Scan for the cell matching the given text and deliver its [X, Y] coordinate at center. 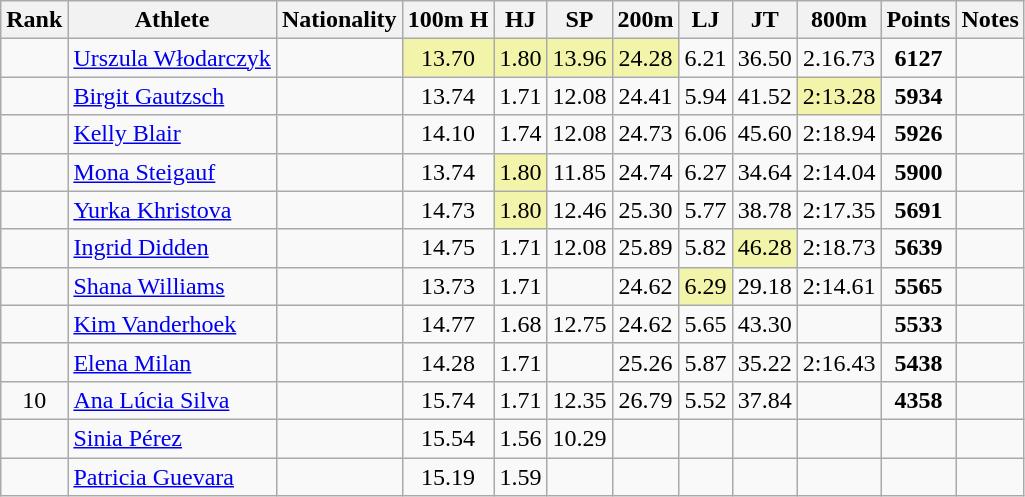
5926 [918, 134]
5533 [918, 324]
HJ [520, 20]
800m [839, 20]
15.74 [448, 400]
6.06 [706, 134]
12.46 [580, 210]
1.59 [520, 477]
100m H [448, 20]
6127 [918, 58]
2:16.43 [839, 362]
6.21 [706, 58]
Sinia Pérez [172, 438]
5900 [918, 172]
Birgit Gautzsch [172, 96]
SP [580, 20]
24.41 [646, 96]
5.82 [706, 248]
13.96 [580, 58]
5.52 [706, 400]
1.74 [520, 134]
Yurka Khristova [172, 210]
46.28 [764, 248]
24.28 [646, 58]
JT [764, 20]
15.54 [448, 438]
2.16.73 [839, 58]
Shana Williams [172, 286]
12.75 [580, 324]
36.50 [764, 58]
14.77 [448, 324]
10 [34, 400]
Elena Milan [172, 362]
5565 [918, 286]
10.29 [580, 438]
35.22 [764, 362]
24.73 [646, 134]
37.84 [764, 400]
12.35 [580, 400]
Athlete [172, 20]
14.10 [448, 134]
11.85 [580, 172]
5.94 [706, 96]
Ingrid Didden [172, 248]
13.73 [448, 286]
26.79 [646, 400]
1.68 [520, 324]
5.65 [706, 324]
25.89 [646, 248]
6.29 [706, 286]
1.56 [520, 438]
13.70 [448, 58]
Ana Lúcia Silva [172, 400]
Patricia Guevara [172, 477]
34.64 [764, 172]
Urszula Włodarczyk [172, 58]
14.73 [448, 210]
5934 [918, 96]
2:18.94 [839, 134]
2:14.04 [839, 172]
2:18.73 [839, 248]
Notes [990, 20]
25.26 [646, 362]
Points [918, 20]
5639 [918, 248]
Nationality [339, 20]
14.75 [448, 248]
4358 [918, 400]
2:17.35 [839, 210]
5438 [918, 362]
29.18 [764, 286]
5.87 [706, 362]
Kim Vanderhoek [172, 324]
25.30 [646, 210]
200m [646, 20]
2:13.28 [839, 96]
5691 [918, 210]
15.19 [448, 477]
Mona Steigauf [172, 172]
41.52 [764, 96]
45.60 [764, 134]
14.28 [448, 362]
38.78 [764, 210]
6.27 [706, 172]
24.74 [646, 172]
LJ [706, 20]
43.30 [764, 324]
5.77 [706, 210]
2:14.61 [839, 286]
Rank [34, 20]
Kelly Blair [172, 134]
